Locate the cell with the specified text and output its [x, y] center coordinate. 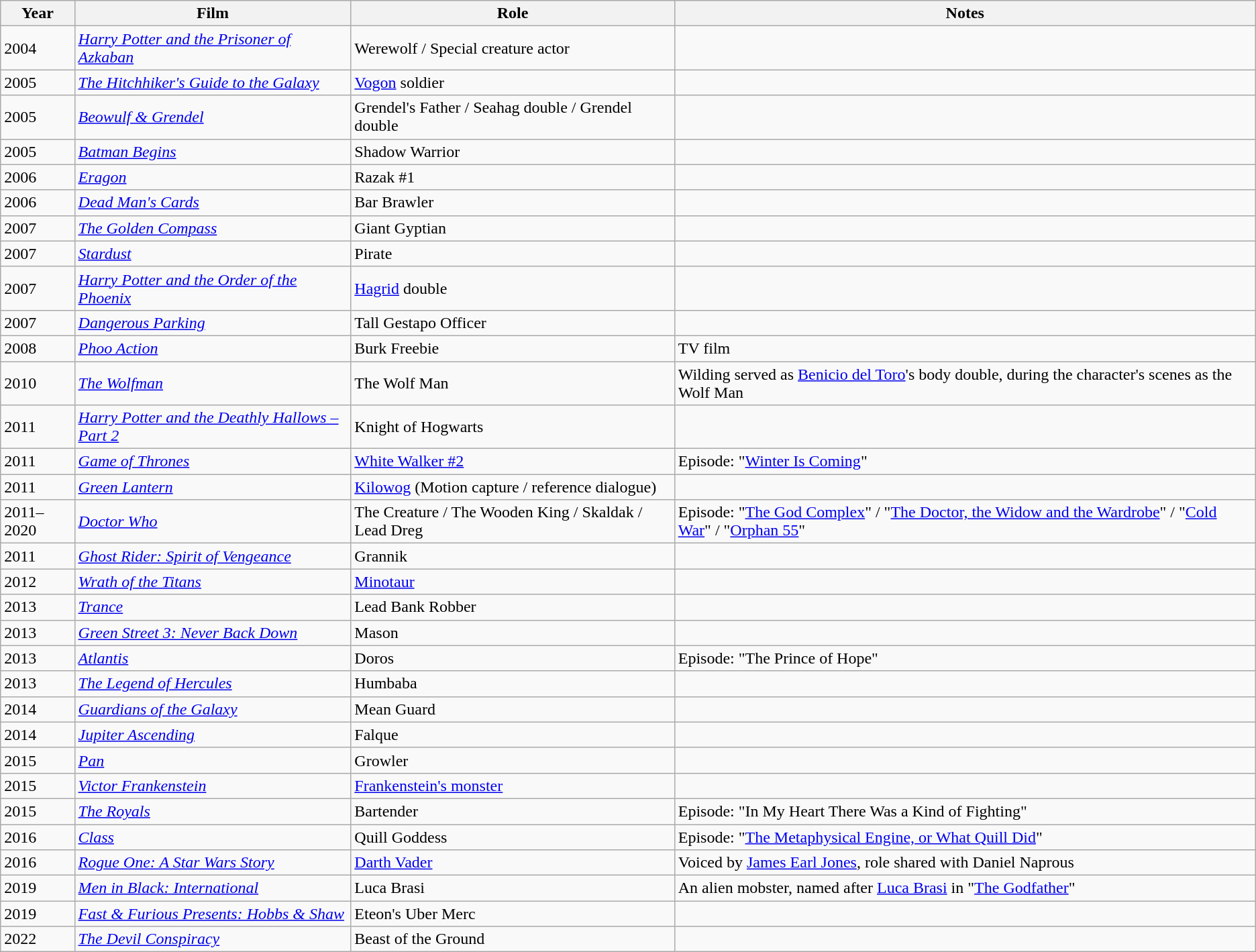
The Creature / The Wooden King / Skaldak / Lead Dreg [513, 522]
Film [213, 13]
The Wolfman [213, 382]
2004 [38, 48]
Role [513, 13]
Humbaba [513, 684]
Falque [513, 735]
Episode: "Winter Is Coming" [965, 462]
Year [38, 13]
Game of Thrones [213, 462]
Fast & Furious Presents: Hobbs & Shaw [213, 914]
Mason [513, 633]
Luca Brasi [513, 888]
Stardust [213, 254]
The Wolf Man [513, 382]
Victor Frankenstein [213, 786]
Minotaur [513, 582]
Grannik [513, 556]
Pirate [513, 254]
Tall Gestapo Officer [513, 323]
Wilding served as Benicio del Toro's body double, during the character's scenes as the Wolf Man [965, 382]
Ghost Rider: Spirit of Vengeance [213, 556]
Frankenstein's monster [513, 786]
Episode: "The Metaphysical Engine, or What Quill Did" [965, 837]
Green Lantern [213, 487]
Jupiter Ascending [213, 735]
Atlantis [213, 658]
2012 [38, 582]
2011–2020 [38, 522]
An alien mobster, named after Luca Brasi in "The Godfather" [965, 888]
Eteon's Uber Merc [513, 914]
2022 [38, 939]
Class [213, 837]
Burk Freebie [513, 348]
Lead Bank Robber [513, 607]
The Royals [213, 811]
Episode: "The God Complex" / "The Doctor, the Widow and the Wardrobe" / "Cold War" / "Orphan 55" [965, 522]
Doctor Who [213, 522]
Giant Gyptian [513, 228]
The Golden Compass [213, 228]
Harry Potter and the Order of the Phoenix [213, 288]
Bartender [513, 811]
Dangerous Parking [213, 323]
Razak #1 [513, 177]
Dead Man's Cards [213, 203]
Beowulf & Grendel [213, 117]
Werewolf / Special creature actor [513, 48]
Pan [213, 760]
Green Street 3: Never Back Down [213, 633]
Darth Vader [513, 863]
White Walker #2 [513, 462]
Episode: "The Prince of Hope" [965, 658]
Batman Begins [213, 152]
Notes [965, 13]
Bar Brawler [513, 203]
Wrath of the Titans [213, 582]
The Legend of Hercules [213, 684]
Kilowog (Motion capture / reference dialogue) [513, 487]
Knight of Hogwarts [513, 427]
Men in Black: International [213, 888]
Voiced by James Earl Jones, role shared with Daniel Naprous [965, 863]
Guardians of the Galaxy [213, 709]
Shadow Warrior [513, 152]
Quill Goddess [513, 837]
Rogue One: A Star Wars Story [213, 863]
Growler [513, 760]
Hagrid double [513, 288]
The Hitchhiker's Guide to the Galaxy [213, 83]
TV film [965, 348]
Grendel's Father / Seahag double / Grendel double [513, 117]
Trance [213, 607]
Mean Guard [513, 709]
Harry Potter and the Prisoner of Azkaban [213, 48]
2010 [38, 382]
Beast of the Ground [513, 939]
The Devil Conspiracy [213, 939]
Eragon [213, 177]
Doros [513, 658]
Vogon soldier [513, 83]
Episode: "In My Heart There Was a Kind of Fighting" [965, 811]
Phoo Action [213, 348]
Harry Potter and the Deathly Hallows – Part 2 [213, 427]
2008 [38, 348]
